Extract the (x, y) coordinate from the center of the cell holding the provided text.  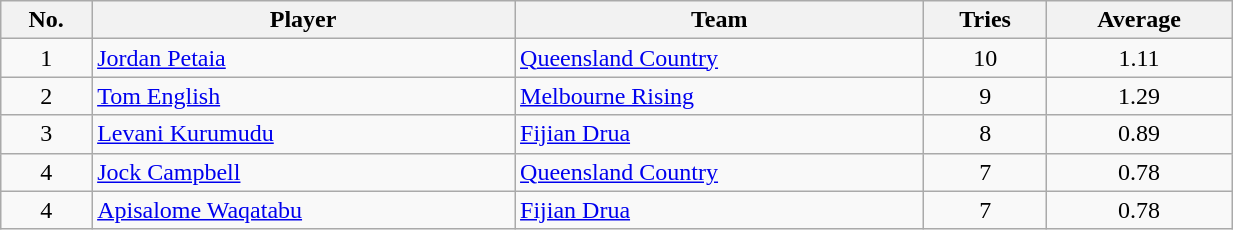
Tries (986, 20)
3 (46, 134)
Apisalome Waqatabu (304, 210)
Levani Kurumudu (304, 134)
Player (304, 20)
Average (1138, 20)
Melbourne Rising (720, 96)
2 (46, 96)
Jock Campbell (304, 172)
0.89 (1138, 134)
1.29 (1138, 96)
1.11 (1138, 58)
Tom English (304, 96)
Team (720, 20)
1 (46, 58)
9 (986, 96)
No. (46, 20)
Jordan Petaia (304, 58)
8 (986, 134)
10 (986, 58)
